Capture the cell that displays the provided text and extract its (x, y) central coordinate. 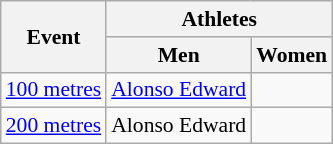
Athletes (219, 19)
Men (178, 55)
Women (292, 55)
Event (54, 36)
200 metres (54, 126)
100 metres (54, 90)
